Scan for the cell matching the given text and deliver its [X, Y] coordinate at center. 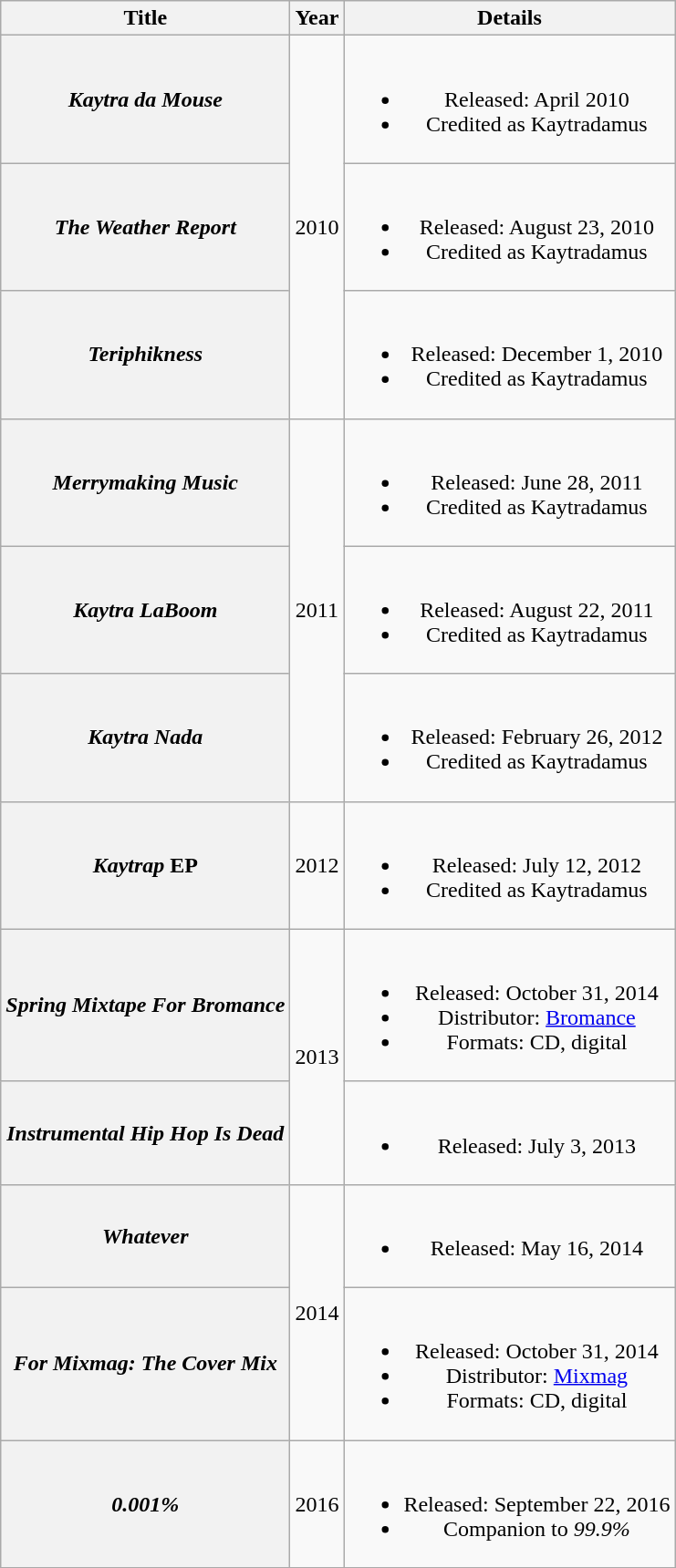
Released: February 26, 2012Credited as Kaytradamus [509, 738]
Released: July 12, 2012Credited as Kaytradamus [509, 865]
Kaytra da Mouse [146, 99]
Released: July 3, 2013 [509, 1132]
Released: December 1, 2010Credited as Kaytradamus [509, 355]
Released: August 22, 2011Credited as Kaytradamus [509, 610]
Merrymaking Music [146, 482]
Released: October 31, 2014Distributor: MixmagFormats: CD, digital [509, 1364]
2016 [317, 1504]
2014 [317, 1312]
Released: April 2010Credited as Kaytradamus [509, 99]
Whatever [146, 1236]
Spring Mixtape For Bromance [146, 1005]
2011 [317, 610]
2012 [317, 865]
Released: May 16, 2014 [509, 1236]
Released: June 28, 2011Credited as Kaytradamus [509, 482]
For Mixmag: The Cover Mix [146, 1364]
Teriphikness [146, 355]
Released: August 23, 2010Credited as Kaytradamus [509, 227]
Details [509, 18]
Released: October 31, 2014Distributor: BromanceFormats: CD, digital [509, 1005]
Kaytra Nada [146, 738]
Year [317, 18]
Instrumental Hip Hop Is Dead [146, 1132]
Released: September 22, 2016Companion to 99.9% [509, 1504]
Kaytra LaBoom [146, 610]
2013 [317, 1057]
Kaytrap EP [146, 865]
Title [146, 18]
2010 [317, 227]
0.001% [146, 1504]
The Weather Report [146, 227]
